Pinpoint the cell where the given text exists, returning its [x, y] midpoint coordinate. 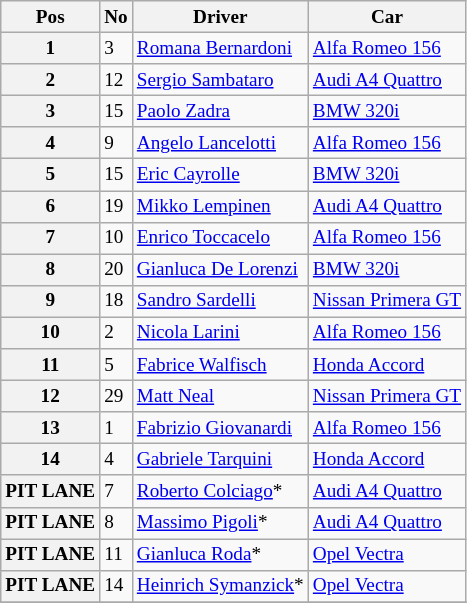
Angelo Lancelotti [220, 143]
Fabrice Walfisch [220, 365]
Enrico Toccacelo [220, 238]
13 [50, 428]
Romana Bernardoni [220, 48]
Massimo Pigoli* [220, 523]
18 [116, 301]
19 [116, 206]
Paolo Zadra [220, 111]
29 [116, 396]
Gianluca Roda* [220, 554]
Matt Neal [220, 396]
6 [50, 206]
Eric Cayrolle [220, 175]
No [116, 17]
Driver [220, 17]
Gianluca De Lorenzi [220, 270]
Pos [50, 17]
Mikko Lempinen [220, 206]
Gabriele Tarquini [220, 460]
Sergio Sambataro [220, 80]
Roberto Colciago* [220, 491]
Nicola Larini [220, 333]
Car [386, 17]
Fabrizio Giovanardi [220, 428]
Heinrich Symanzick* [220, 586]
20 [116, 270]
Sandro Sardelli [220, 301]
